Extract the (x, y) coordinate from the center of the cell holding the provided text.  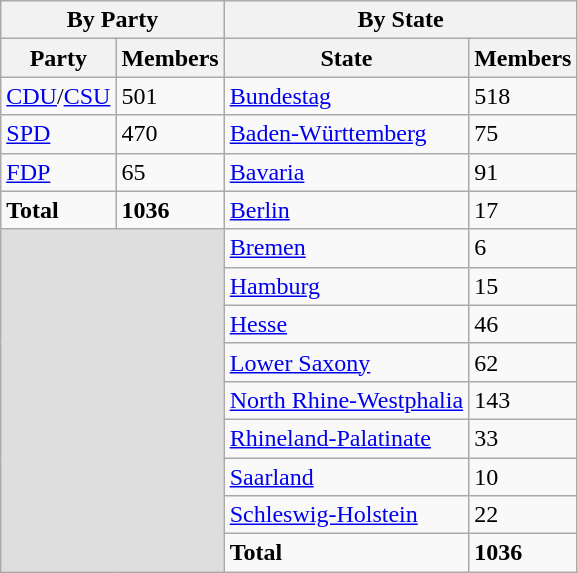
Schleswig-Holstein (346, 515)
46 (523, 324)
FDP (58, 172)
501 (170, 96)
Baden-Württemberg (346, 134)
65 (170, 172)
State (346, 58)
CDU/CSU (58, 96)
6 (523, 248)
470 (170, 134)
Hesse (346, 324)
North Rhine-Westphalia (346, 400)
Bavaria (346, 172)
Rhineland-Palatinate (346, 438)
22 (523, 515)
Berlin (346, 210)
17 (523, 210)
91 (523, 172)
SPD (58, 134)
15 (523, 286)
By Party (112, 20)
Saarland (346, 477)
33 (523, 438)
Party (58, 58)
Bundestag (346, 96)
518 (523, 96)
Bremen (346, 248)
Hamburg (346, 286)
By State (400, 20)
143 (523, 400)
75 (523, 134)
10 (523, 477)
62 (523, 362)
Lower Saxony (346, 362)
